Return the (X, Y) coordinate for the center point of the cell that contains the specified text.  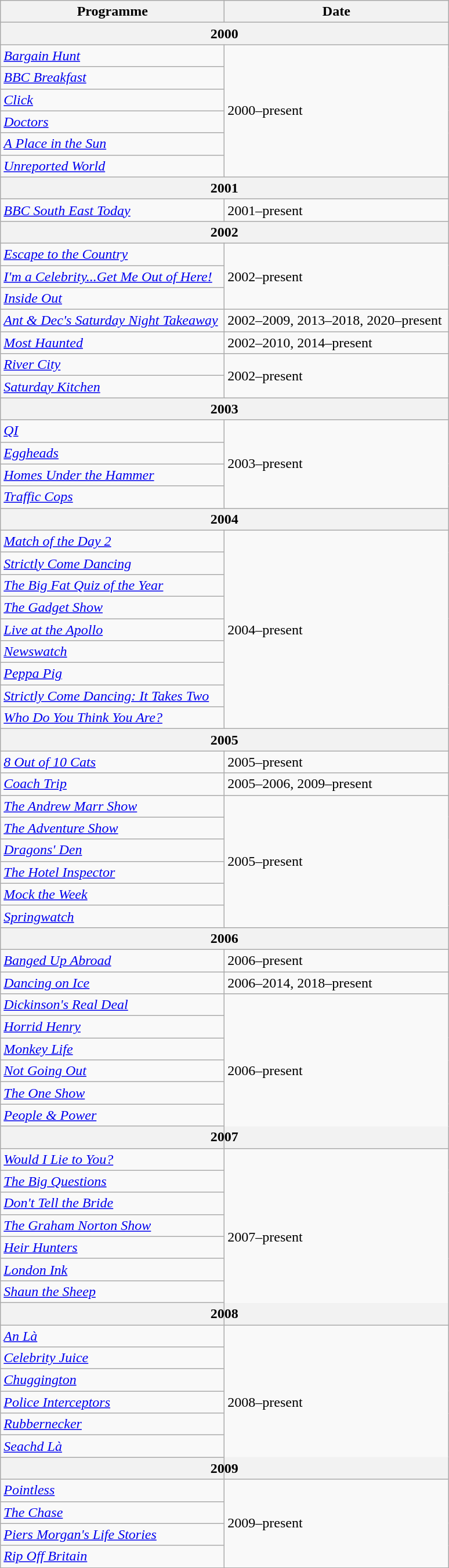
2000–present (336, 111)
Eggheads (113, 453)
The Chase (113, 1512)
Ant & Dec's Saturday Night Takeaway (113, 321)
Coach Trip (113, 784)
Date (336, 12)
An Là (113, 1335)
2002–2009, 2013–2018, 2020–present (336, 321)
Mock the Week (113, 894)
The Adventure Show (113, 828)
Unreported World (113, 166)
Horrid Henry (113, 1027)
Piers Morgan's Life Stories (113, 1534)
2009–present (336, 1523)
Who Do You Think You Are? (113, 718)
2002–2010, 2014–present (336, 343)
Newswatch (113, 652)
Homes Under the Hammer (113, 475)
2009 (224, 1468)
London Ink (113, 1269)
2005 (224, 740)
2004–present (336, 630)
Don't Tell the Bride (113, 1203)
The Big Fat Quiz of the Year (113, 585)
Match of the Day 2 (113, 541)
2007 (224, 1137)
2001–present (336, 210)
2005–2006, 2009–present (336, 784)
Peppa Pig (113, 674)
2003–present (336, 464)
Not Going Out (113, 1071)
Strictly Come Dancing (113, 563)
Click (113, 100)
The One Show (113, 1093)
I'm a Celebrity...Get Me Out of Here! (113, 277)
2003 (224, 409)
The Gadget Show (113, 607)
Strictly Come Dancing: It Takes Two (113, 696)
Celebrity Juice (113, 1358)
Seachd Là (113, 1446)
BBC South East Today (113, 210)
Most Haunted (113, 343)
8 Out of 10 Cats (113, 762)
People & Power (113, 1115)
Pointless (113, 1490)
Springwatch (113, 916)
2008–present (336, 1402)
A Place in the Sun (113, 144)
The Andrew Marr Show (113, 806)
Programme (113, 12)
2000 (224, 34)
Police Interceptors (113, 1402)
2004 (224, 519)
Inside Out (113, 299)
Banged Up Abroad (113, 960)
Heir Hunters (113, 1247)
BBC Breakfast (113, 78)
2001 (224, 188)
Chuggington (113, 1380)
The Hotel Inspector (113, 872)
2008 (224, 1313)
Monkey Life (113, 1049)
The Graham Norton Show (113, 1225)
2006 (224, 938)
Doctors (113, 122)
Escape to the Country (113, 254)
QI (113, 431)
2002 (224, 232)
Bargain Hunt (113, 56)
Dancing on Ice (113, 983)
The Big Questions (113, 1181)
Rubbernecker (113, 1424)
Would I Lie to You? (113, 1159)
2007–present (336, 1236)
Saturday Kitchen (113, 387)
Dragons' Den (113, 850)
Shaun the Sheep (113, 1291)
2006–2014, 2018–present (336, 983)
Traffic Cops (113, 497)
Dickinson's Real Deal (113, 1005)
Live at the Apollo (113, 629)
River City (113, 365)
Rip Off Britain (113, 1556)
